Search for the cell housing the specified text and yield its [x, y] center coordinate. 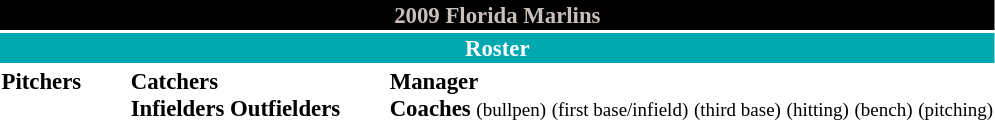
Roster [498, 48]
2009 Florida Marlins [498, 15]
